Return the (X, Y) coordinate for the center point of the cell that contains the specified text.  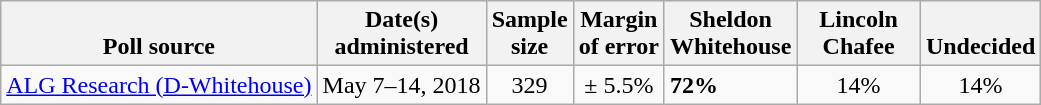
Date(s)administered (402, 34)
Marginof error (618, 34)
± 5.5% (618, 85)
Poll source (159, 34)
329 (530, 85)
Samplesize (530, 34)
72% (730, 85)
SheldonWhitehouse (730, 34)
ALG Research (D-Whitehouse) (159, 85)
Undecided (980, 34)
LincolnChafee (859, 34)
May 7–14, 2018 (402, 85)
